For the text-containing cell, return its midpoint in [X, Y] coordinate format. 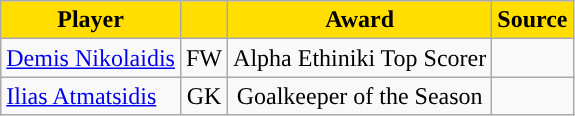
FW [204, 58]
Player [91, 20]
GK [204, 96]
Award [360, 20]
Demis Nikolaidis [91, 58]
Alpha Ethiniki Top Scorer [360, 58]
Source [532, 20]
Goalkeeper of the Season [360, 96]
Ilias Atmatsidis [91, 96]
